Capture the cell that displays the provided text and extract its (x, y) central coordinate. 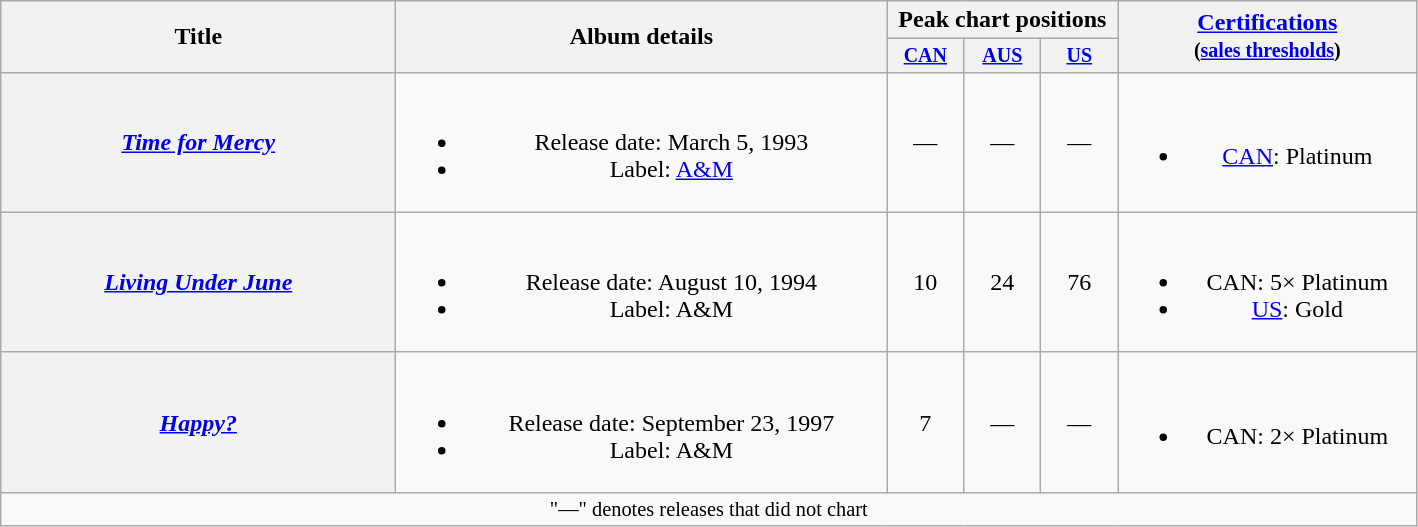
CAN: 5× PlatinumUS: Gold (1268, 282)
Title (198, 37)
CAN: 2× Platinum (1268, 422)
Happy? (198, 422)
AUS (1002, 56)
7 (926, 422)
10 (926, 282)
US (1080, 56)
"—" denotes releases that did not chart (709, 509)
Certifications(sales thresholds) (1268, 37)
CAN: Platinum (1268, 142)
Album details (642, 37)
Release date: March 5, 1993Label: A&M (642, 142)
Release date: August 10, 1994Label: A&M (642, 282)
24 (1002, 282)
Release date: September 23, 1997Label: A&M (642, 422)
Living Under June (198, 282)
Peak chart positions (1002, 20)
CAN (926, 56)
76 (1080, 282)
Time for Mercy (198, 142)
